Find where the given text appears and provide that cell's center as (x, y) coordinate. 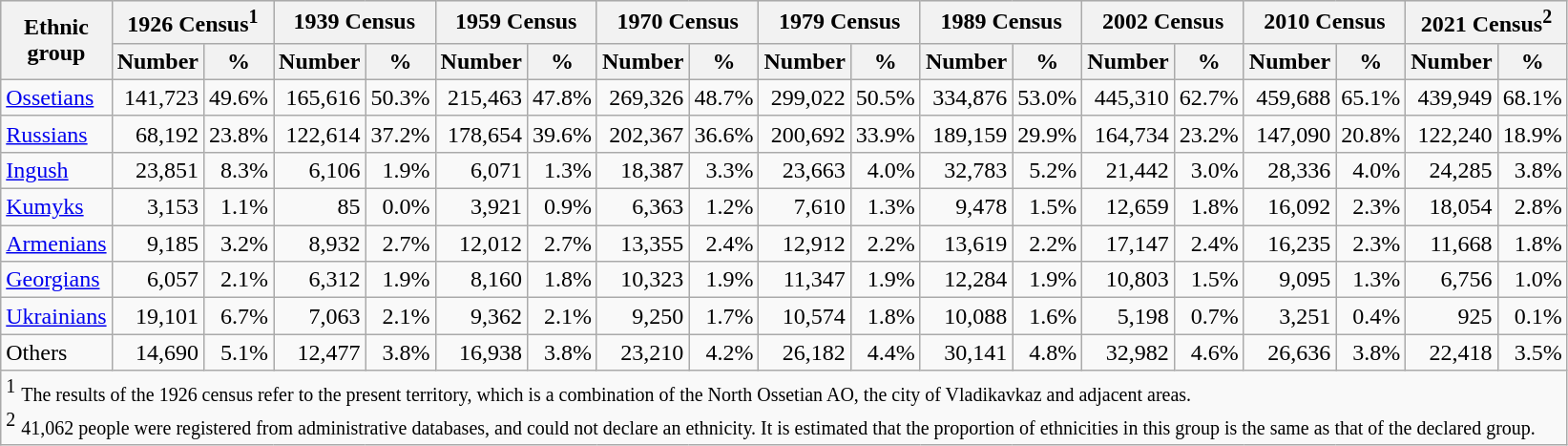
147,090 (1289, 134)
24,285 (1452, 170)
12,912 (805, 244)
1939 Census (355, 23)
32,783 (966, 170)
8,932 (320, 244)
50.3% (401, 97)
1.1% (239, 207)
9,185 (157, 244)
47.8% (561, 97)
11,347 (805, 280)
20.8% (1370, 134)
4.8% (1048, 352)
16,092 (1289, 207)
23,663 (805, 170)
6.7% (239, 316)
85 (320, 207)
48.7% (723, 97)
Ethnicgroup (56, 40)
6,106 (320, 170)
7,063 (320, 316)
3.3% (723, 170)
10,088 (966, 316)
1.6% (1048, 316)
Ossetians (56, 97)
1970 Census (678, 23)
6,756 (1452, 280)
439,949 (1452, 97)
3,251 (1289, 316)
6,312 (320, 280)
925 (1452, 316)
6,057 (157, 280)
269,326 (642, 97)
2.8% (1533, 207)
19,101 (157, 316)
68.1% (1533, 97)
18,387 (642, 170)
5,198 (1128, 316)
16,235 (1289, 244)
10,574 (805, 316)
1989 Census (1000, 23)
23.2% (1208, 134)
68,192 (157, 134)
0.9% (561, 207)
200,692 (805, 134)
0.7% (1208, 316)
9,362 (481, 316)
50.5% (886, 97)
Armenians (56, 244)
141,723 (157, 97)
6,363 (642, 207)
14,690 (157, 352)
2010 Census (1325, 23)
30,141 (966, 352)
26,636 (1289, 352)
65.1% (1370, 97)
2021 Census2 (1487, 23)
9,095 (1289, 280)
Ukrainians (56, 316)
9,250 (642, 316)
4.4% (886, 352)
0.1% (1533, 316)
202,367 (642, 134)
13,355 (642, 244)
8.3% (239, 170)
1979 Census (840, 23)
Ingush (56, 170)
4.2% (723, 352)
1.2% (723, 207)
299,022 (805, 97)
178,654 (481, 134)
12,284 (966, 280)
18.9% (1533, 134)
3,153 (157, 207)
11,668 (1452, 244)
334,876 (966, 97)
23.8% (239, 134)
37.2% (401, 134)
28,336 (1289, 170)
1926 Census1 (193, 23)
12,659 (1128, 207)
1959 Census (515, 23)
3,921 (481, 207)
36.6% (723, 134)
165,616 (320, 97)
7,610 (805, 207)
23,210 (642, 352)
164,734 (1128, 134)
5.2% (1048, 170)
10,803 (1128, 280)
Kumyks (56, 207)
4.6% (1208, 352)
0.4% (1370, 316)
0.0% (401, 207)
215,463 (481, 97)
5.1% (239, 352)
Georgians (56, 280)
22,418 (1452, 352)
1.7% (723, 316)
189,159 (966, 134)
17,147 (1128, 244)
29.9% (1048, 134)
10,323 (642, 280)
16,938 (481, 352)
12,477 (320, 352)
12,012 (481, 244)
9,478 (966, 207)
459,688 (1289, 97)
18,054 (1452, 207)
8,160 (481, 280)
13,619 (966, 244)
49.6% (239, 97)
62.7% (1208, 97)
3.0% (1208, 170)
6,071 (481, 170)
Others (56, 352)
32,982 (1128, 352)
23,851 (157, 170)
26,182 (805, 352)
122,240 (1452, 134)
122,614 (320, 134)
Russians (56, 134)
21,442 (1128, 170)
445,310 (1128, 97)
3.5% (1533, 352)
39.6% (561, 134)
2002 Census (1162, 23)
33.9% (886, 134)
53.0% (1048, 97)
1.0% (1533, 280)
3.2% (239, 244)
